Output the (x, y) coordinate of the center of the cell containing the given text.  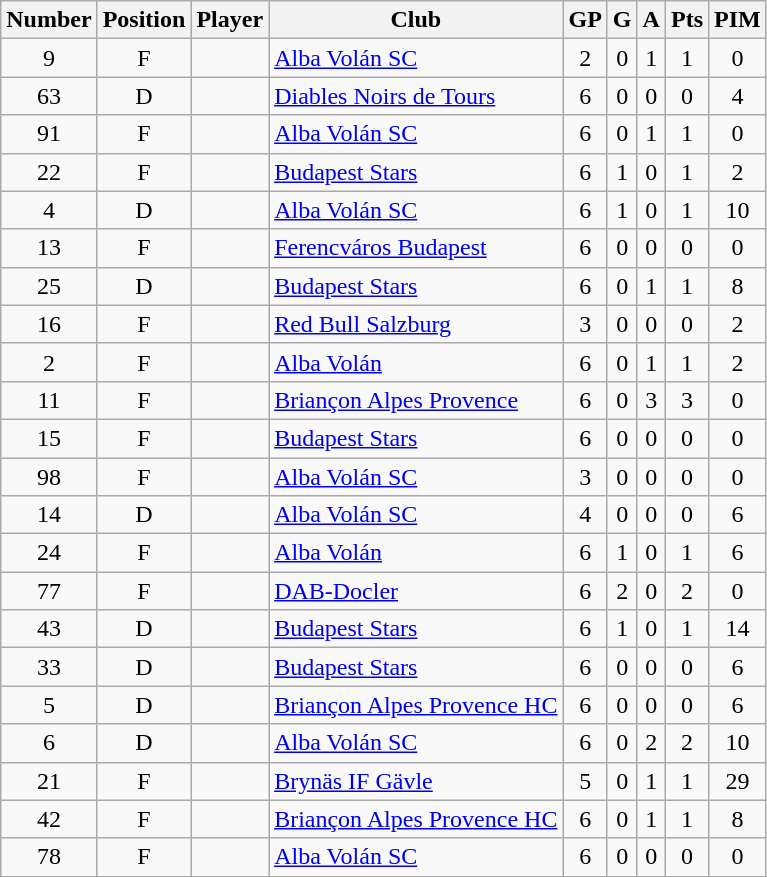
Position (144, 20)
43 (49, 629)
Pts (686, 20)
Brynäs IF Gävle (416, 781)
Club (416, 20)
Number (49, 20)
63 (49, 96)
98 (49, 477)
PIM (738, 20)
Player (230, 20)
Red Bull Salzburg (416, 324)
29 (738, 781)
16 (49, 324)
77 (49, 591)
15 (49, 438)
25 (49, 286)
GP (585, 20)
24 (49, 553)
Ferencváros Budapest (416, 248)
21 (49, 781)
Briançon Alpes Provence (416, 400)
78 (49, 857)
DAB-Docler (416, 591)
13 (49, 248)
9 (49, 58)
A (651, 20)
Diables Noirs de Tours (416, 96)
G (622, 20)
91 (49, 134)
22 (49, 172)
33 (49, 667)
42 (49, 819)
11 (49, 400)
